Find where the given text appears and provide that cell's center as (X, Y) coordinate. 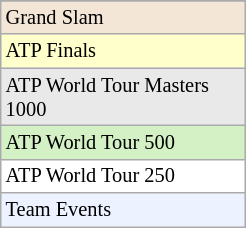
Team Events (124, 210)
ATP World Tour 250 (124, 176)
ATP World Tour Masters 1000 (124, 97)
ATP Finals (124, 51)
Grand Slam (124, 17)
ATP World Tour 500 (124, 142)
